Search for the cell housing the specified text and yield its [x, y] center coordinate. 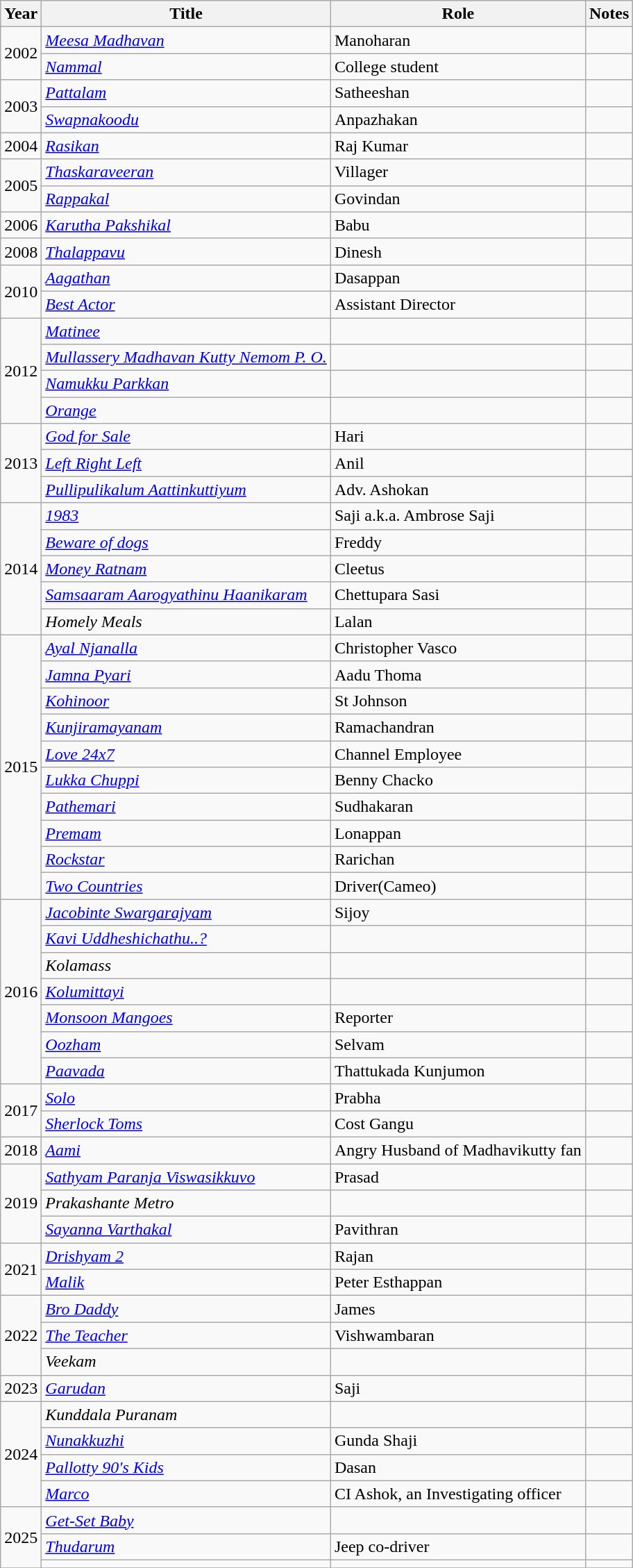
Lalan [458, 622]
2013 [21, 463]
Prabha [458, 1097]
Pattalam [186, 93]
Manoharan [458, 40]
Kohinoor [186, 701]
2012 [21, 371]
Samsaaram Aarogyathinu Haanikaram [186, 595]
God for Sale [186, 437]
Paavada [186, 1071]
Aami [186, 1150]
Malik [186, 1283]
Dasan [458, 1467]
Saji [458, 1388]
Channel Employee [458, 753]
Meesa Madhavan [186, 40]
Anil [458, 463]
2016 [21, 992]
Chettupara Sasi [458, 595]
2025 [21, 1537]
2002 [21, 53]
Kunddala Puranam [186, 1415]
2004 [21, 146]
Notes [609, 14]
Ramachandran [458, 727]
Adv. Ashokan [458, 490]
Beware of dogs [186, 542]
Angry Husband of Madhavikutty fan [458, 1150]
Money Ratnam [186, 569]
James [458, 1309]
College student [458, 67]
2017 [21, 1110]
2018 [21, 1150]
Orange [186, 410]
Get-Set Baby [186, 1520]
Best Actor [186, 304]
Cleetus [458, 569]
Sathyam Paranja Viswasikkuvo [186, 1177]
Hari [458, 437]
Reporter [458, 1018]
Karutha Pakshikal [186, 225]
CI Ashok, an Investigating officer [458, 1494]
Sayanna Varthakal [186, 1230]
Govindan [458, 199]
Ayal Njanalla [186, 648]
Anpazhakan [458, 119]
Role [458, 14]
Thalappavu [186, 251]
Kolumittayi [186, 992]
1983 [186, 516]
Sijoy [458, 912]
Prakashante Metro [186, 1203]
Aadu Thoma [458, 674]
Jeep co-driver [458, 1546]
Thaskaraveeran [186, 172]
Mullassery Madhavan Kutty Nemom P. O. [186, 358]
Babu [458, 225]
Left Right Left [186, 463]
Sherlock Toms [186, 1124]
Rajan [458, 1256]
Rappakal [186, 199]
Peter Esthappan [458, 1283]
Premam [186, 833]
Jamna Pyari [186, 674]
Love 24x7 [186, 753]
Pullipulikalum Aattinkuttiyum [186, 490]
2008 [21, 251]
Raj Kumar [458, 146]
Dasappan [458, 278]
Marco [186, 1494]
The Teacher [186, 1335]
Rasikan [186, 146]
Year [21, 14]
Rarichan [458, 860]
Matinee [186, 331]
Christopher Vasco [458, 648]
Selvam [458, 1044]
2005 [21, 185]
Pallotty 90's Kids [186, 1467]
St Johnson [458, 701]
Bro Daddy [186, 1309]
Thudarum [186, 1546]
Kunjiramayanam [186, 727]
Thattukada Kunjumon [458, 1071]
Jacobinte Swargarajyam [186, 912]
Prasad [458, 1177]
Kolamass [186, 965]
Driver(Cameo) [458, 886]
2006 [21, 225]
Lukka Chuppi [186, 781]
Veekam [186, 1362]
2024 [21, 1454]
2003 [21, 106]
Garudan [186, 1388]
Nunakkuzhi [186, 1441]
Sudhakaran [458, 807]
Cost Gangu [458, 1124]
Swapnakoodu [186, 119]
Dinesh [458, 251]
Saji a.k.a. Ambrose Saji [458, 516]
Lonappan [458, 833]
Kavi Uddheshichathu..? [186, 939]
Gunda Shaji [458, 1441]
Monsoon Mangoes [186, 1018]
2010 [21, 291]
2022 [21, 1335]
2023 [21, 1388]
Pavithran [458, 1230]
Freddy [458, 542]
Assistant Director [458, 304]
Satheeshan [458, 93]
Solo [186, 1097]
Villager [458, 172]
Namukku Parkkan [186, 384]
Aagathan [186, 278]
Vishwambaran [458, 1335]
Two Countries [186, 886]
Rockstar [186, 860]
Drishyam 2 [186, 1256]
2019 [21, 1203]
2015 [21, 767]
Pathemari [186, 807]
Benny Chacko [458, 781]
Homely Meals [186, 622]
Oozham [186, 1044]
2021 [21, 1269]
Title [186, 14]
Nammal [186, 67]
2014 [21, 569]
